Return the (x, y) coordinate for the center point of the cell that contains the specified text.  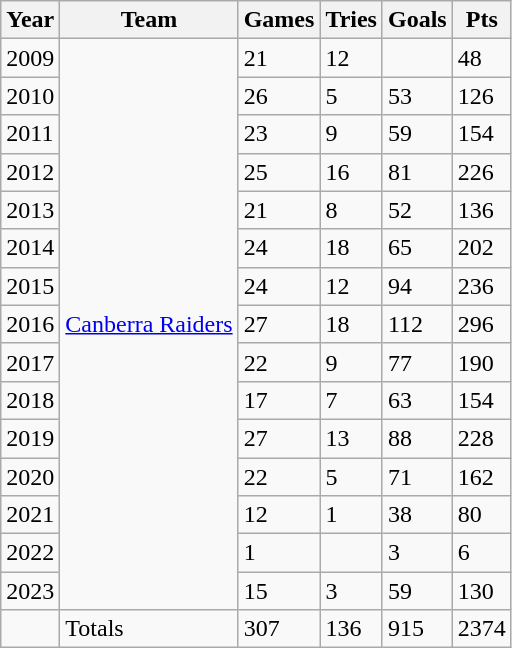
Totals (149, 629)
Team (149, 20)
2019 (30, 438)
2022 (30, 553)
2020 (30, 477)
2014 (30, 248)
228 (482, 438)
16 (352, 172)
52 (417, 210)
65 (417, 248)
77 (417, 362)
Canberra Raiders (149, 324)
130 (482, 591)
2021 (30, 515)
2012 (30, 172)
236 (482, 286)
126 (482, 96)
2018 (30, 400)
202 (482, 248)
2016 (30, 324)
15 (279, 591)
Pts (482, 20)
2017 (30, 362)
63 (417, 400)
2015 (30, 286)
80 (482, 515)
162 (482, 477)
23 (279, 134)
81 (417, 172)
8 (352, 210)
296 (482, 324)
53 (417, 96)
7 (352, 400)
94 (417, 286)
190 (482, 362)
226 (482, 172)
Tries (352, 20)
71 (417, 477)
2013 (30, 210)
112 (417, 324)
13 (352, 438)
17 (279, 400)
2009 (30, 58)
2011 (30, 134)
26 (279, 96)
2023 (30, 591)
2010 (30, 96)
25 (279, 172)
88 (417, 438)
48 (482, 58)
307 (279, 629)
Games (279, 20)
6 (482, 553)
Goals (417, 20)
2374 (482, 629)
Year (30, 20)
915 (417, 629)
38 (417, 515)
